Return [x, y] of the center of cell containing provided text 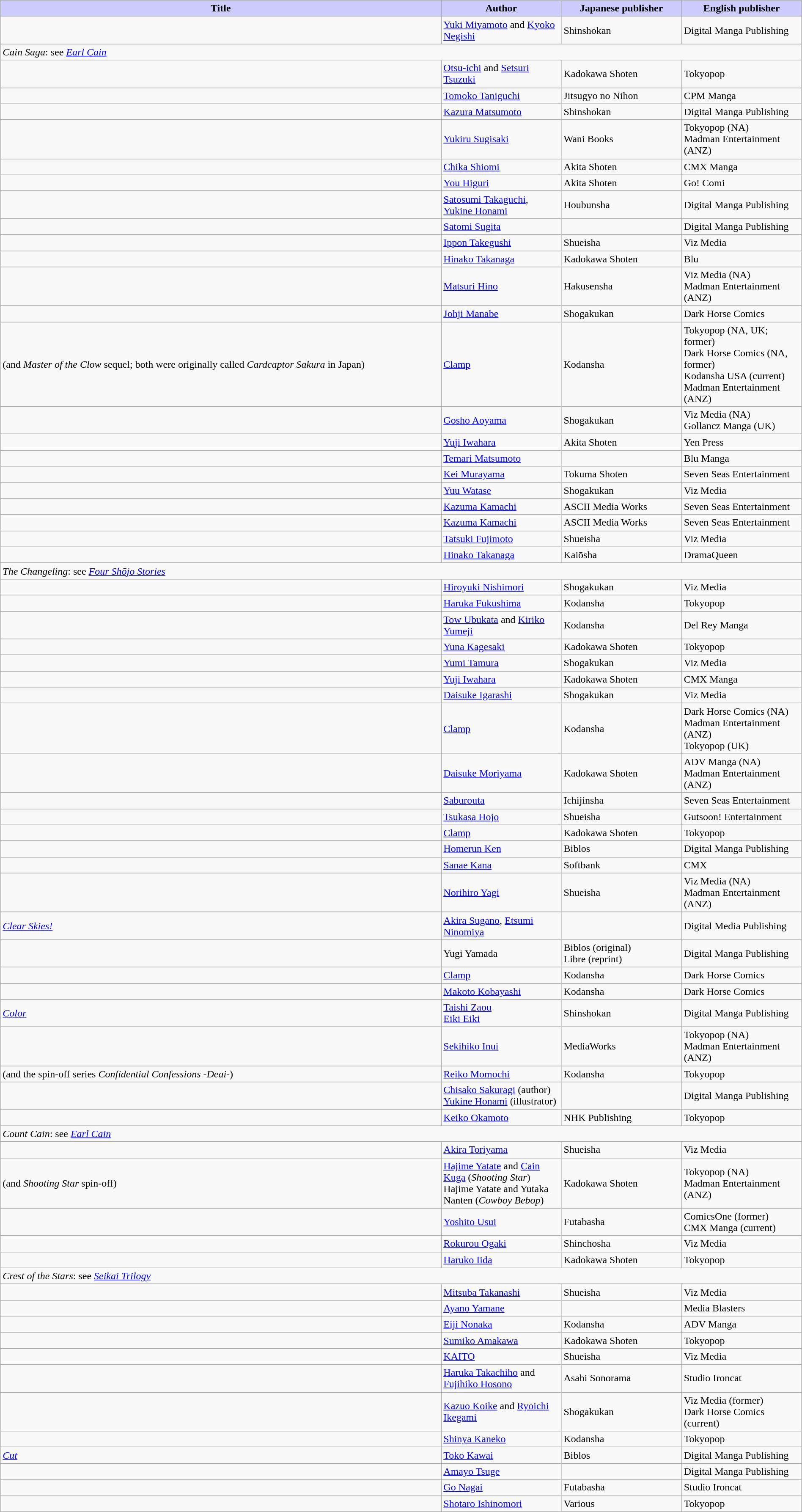
Color [221, 1013]
Toko Kawai [501, 1455]
Asahi Sonorama [621, 1379]
Haruka Fukushima [501, 603]
Reiko Momochi [501, 1074]
Shotaro Ishinomori [501, 1504]
Clear Skies! [221, 926]
Ippon Takegushi [501, 242]
DramaQueen [742, 555]
Tatsuki Fujimoto [501, 539]
The Changeling: see Four Shōjo Stories [401, 571]
Kaiōsha [621, 555]
Taishi Zaou Eiki Eiki [501, 1013]
Kazuo Koike and Ryoichi Ikegami [501, 1412]
NHK Publishing [621, 1118]
(and Master of the Clow sequel; both were originally called Cardcaptor Sakura in Japan) [221, 364]
CPM Manga [742, 96]
Hiroyuki Nishimori [501, 587]
You Higuri [501, 183]
Sanae Kana [501, 865]
ComicsOne (former) CMX Manga (current) [742, 1222]
Chika Shiomi [501, 167]
(and Shooting Star spin-off) [221, 1183]
Go Nagai [501, 1487]
Ayano Yamane [501, 1308]
Yuki Miyamoto and Kyoko Negishi [501, 30]
Haruka Takachiho and Fujihiko Hosono [501, 1379]
Tsukasa Hojo [501, 817]
Tokuma Shoten [621, 474]
Various [621, 1504]
Yumi Tamura [501, 663]
Wani Books [621, 139]
Yoshito Usui [501, 1222]
Japanese publisher [621, 8]
Satosumi Takaguchi, Yukine Honami [501, 205]
Eiji Nonaka [501, 1324]
Author [501, 8]
Shinchosha [621, 1244]
Rokurou Ogaki [501, 1244]
Yugi Yamada [501, 953]
Sumiko Amakawa [501, 1340]
Viz Media (former) Dark Horse Comics (current) [742, 1412]
Cain Saga: see Earl Cain [401, 52]
CMX [742, 865]
Del Rey Manga [742, 625]
Yuu Watase [501, 490]
Yukiru Sugisaki [501, 139]
Hajime Yatate and Cain Kuga (Shooting Star) Hajime Yatate and Yutaka Nanten (Cowboy Bebop) [501, 1183]
Satomi Sugita [501, 226]
Crest of the Stars: see Seikai Trilogy [401, 1276]
Ichijinsha [621, 801]
Kei Murayama [501, 474]
Homerun Ken [501, 849]
Title [221, 8]
Cut [221, 1455]
Mitsuba Takanashi [501, 1292]
Hakusensha [621, 286]
Amayo Tsuge [501, 1471]
Chisako Sakuragi (author) Yukine Honami (illustrator) [501, 1096]
Matsuri Hino [501, 286]
Sekihiko Inui [501, 1047]
Kazura Matsumoto [501, 112]
KAITO [501, 1357]
Johji Manabe [501, 314]
English publisher [742, 8]
Akira Sugano, Etsumi Ninomiya [501, 926]
Saburouta [501, 801]
Tomoko Taniguchi [501, 96]
Norihiro Yagi [501, 892]
Digital Media Publishing [742, 926]
Otsu-ichi and Setsuri Tsuzuki [501, 74]
ADV Manga (NA) Madman Entertainment (ANZ) [742, 773]
Yen Press [742, 442]
Dark Horse Comics (NA) Madman Entertainment (ANZ) Tokyopop (UK) [742, 729]
Viz Media (NA) Gollancz Manga (UK) [742, 421]
Daisuke Igarashi [501, 695]
Daisuke Moriyama [501, 773]
Tokyopop (NA, UK; former)Dark Horse Comics (NA, former)Kodansha USA (current)Madman Entertainment (ANZ) [742, 364]
Blu [742, 259]
Gutsoon! Entertainment [742, 817]
Go! Comi [742, 183]
Houbunsha [621, 205]
Yuna Kagesaki [501, 647]
Shinya Kaneko [501, 1439]
Jitsugyo no Nihon [621, 96]
Akira Toriyama [501, 1150]
Keiko Okamoto [501, 1118]
Biblos (original) Libre (reprint) [621, 953]
Tow Ubukata and Kiriko Yumeji [501, 625]
Blu Manga [742, 458]
Media Blasters [742, 1308]
Haruko Iida [501, 1260]
Softbank [621, 865]
Gosho Aoyama [501, 421]
(and the spin-off series Confidential Confessions -Deai-) [221, 1074]
ADV Manga [742, 1324]
Temari Matsumoto [501, 458]
MediaWorks [621, 1047]
Makoto Kobayashi [501, 991]
Count Cain: see Earl Cain [401, 1134]
